Capture the cell that displays the provided text and extract its (X, Y) central coordinate. 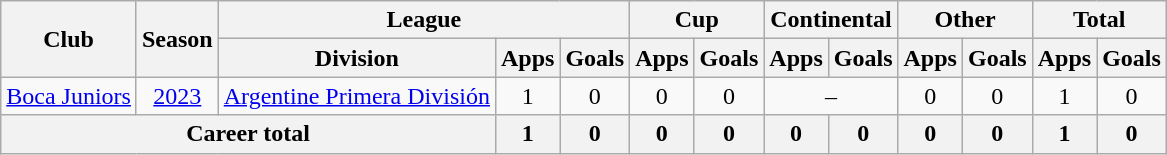
Cup (697, 20)
Career total (248, 134)
Club (69, 39)
Other (965, 20)
Division (356, 58)
2023 (177, 96)
Argentine Primera División (356, 96)
Continental (831, 20)
Season (177, 39)
– (831, 96)
League (424, 20)
Total (1099, 20)
Boca Juniors (69, 96)
